Return the [X, Y] coordinate for the center point of the cell that contains the specified text.  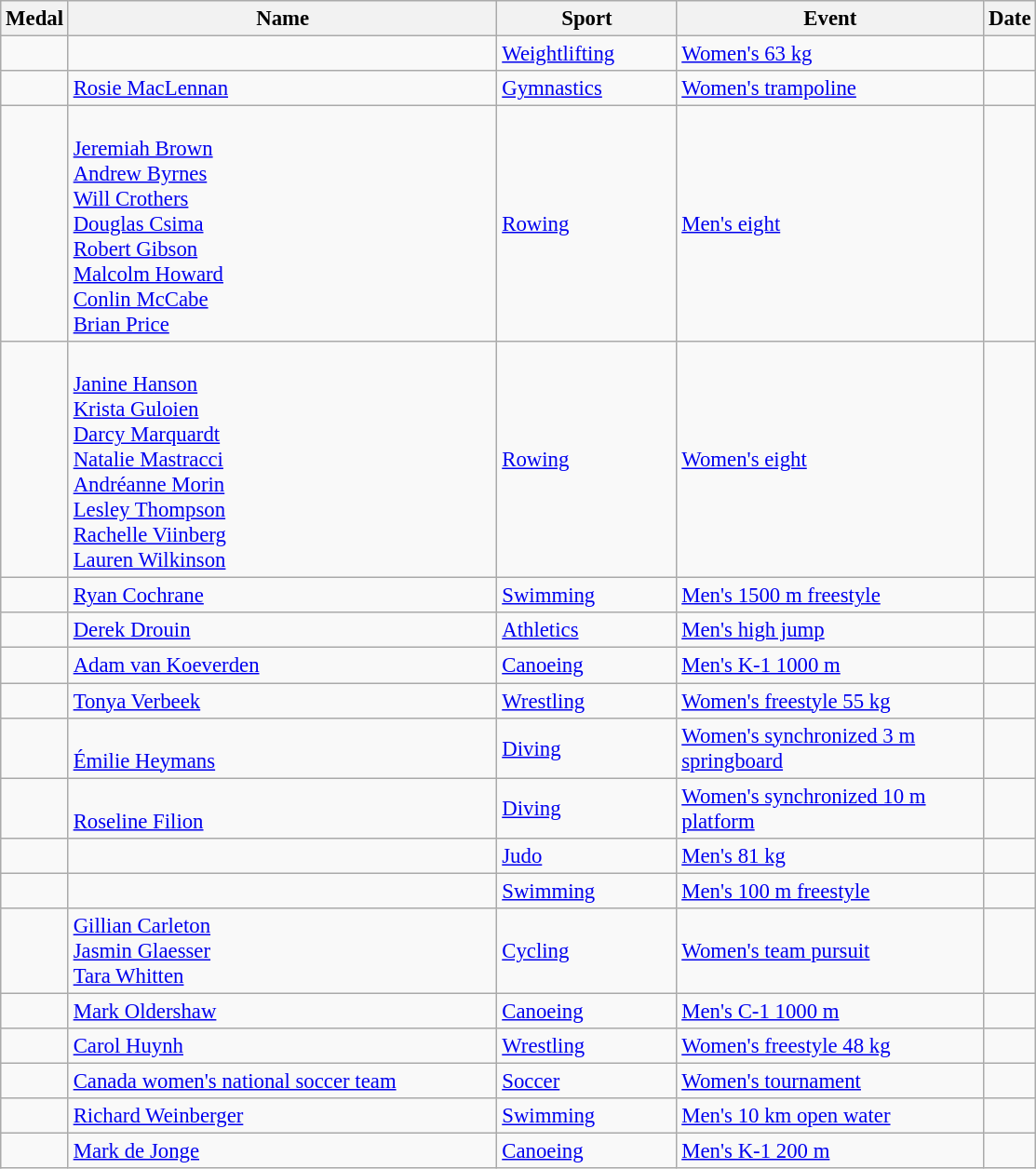
Women's 63 kg [830, 54]
Name [283, 19]
Canada women's national soccer team [283, 1081]
Women's freestyle 48 kg [830, 1046]
Mark de Jonge [283, 1151]
Men's 10 km open water [830, 1116]
Cycling [586, 951]
Women's trampoline [830, 88]
Émilie Heymans [283, 748]
Men's C-1 1000 m [830, 1011]
Men's 100 m freestyle [830, 891]
Janine HansonKrista GuloienDarcy MarquardtNatalie MastracciAndréanne MorinLesley ThompsonRachelle ViinbergLauren Wilkinson [283, 460]
Men's K-1 1000 m [830, 665]
Women's synchronized 3 m springboard [830, 748]
Women's eight [830, 460]
Derek Drouin [283, 630]
Women's freestyle 55 kg [830, 701]
Soccer [586, 1081]
Women's tournament [830, 1081]
Women's synchronized 10 m platform [830, 808]
Mark Oldershaw [283, 1011]
Rosie MacLennan [283, 88]
Gymnastics [586, 88]
Carol Huynh [283, 1046]
Richard Weinberger [283, 1116]
Men's 81 kg [830, 855]
Ryan Cochrane [283, 596]
Men's K-1 200 m [830, 1151]
Athletics [586, 630]
Event [830, 19]
Men's 1500 m freestyle [830, 596]
Medal [35, 19]
Weightlifting [586, 54]
Roseline Filion [283, 808]
Men's high jump [830, 630]
Women's team pursuit [830, 951]
Jeremiah BrownAndrew ByrnesWill CrothersDouglas CsimaRobert GibsonMalcolm HowardConlin McCabeBrian Price [283, 224]
Judo [586, 855]
Tonya Verbeek [283, 701]
Gillian CarletonJasmin GlaesserTara Whitten [283, 951]
Men's eight [830, 224]
Date [1010, 19]
Sport [586, 19]
Adam van Koeverden [283, 665]
